For the text-containing cell, return its midpoint in (x, y) coordinate format. 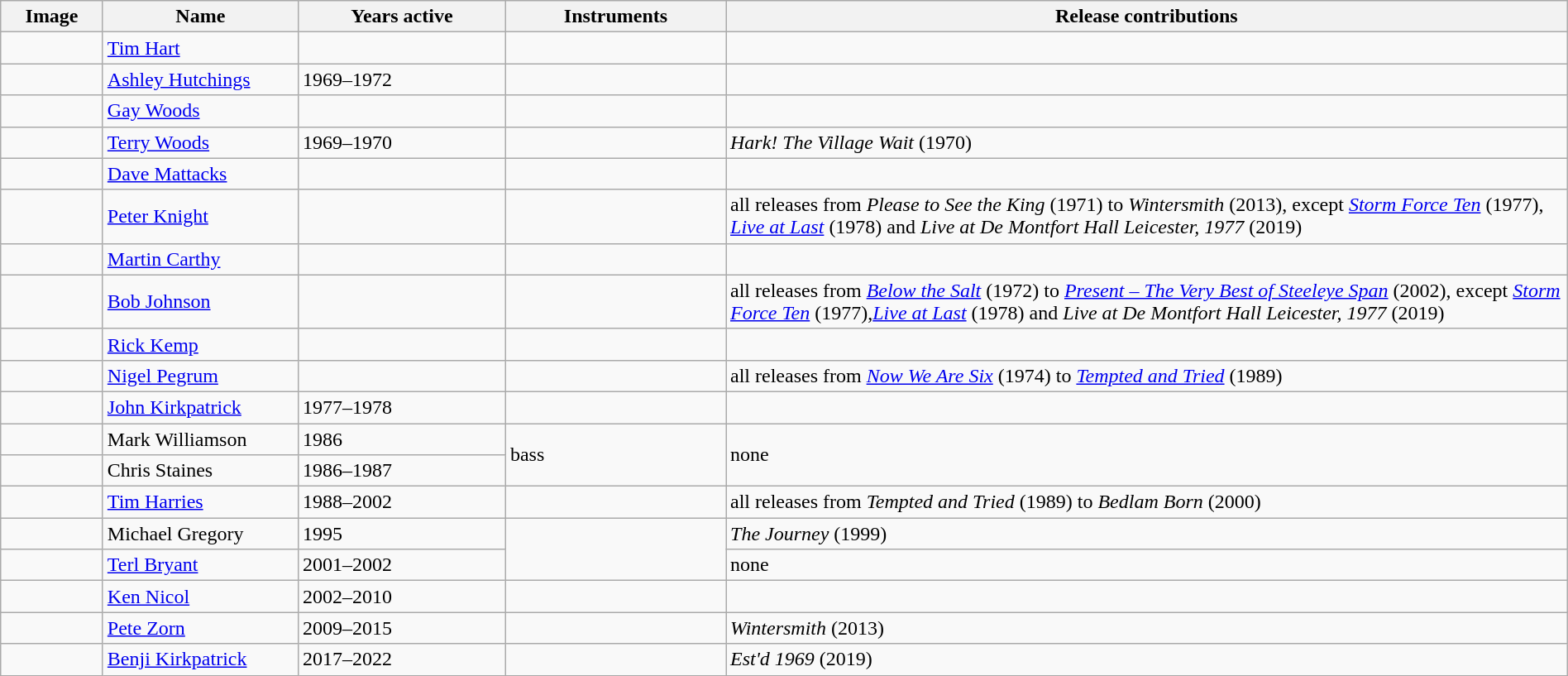
Chris Staines (200, 471)
Terl Bryant (200, 565)
all releases from Tempted and Tried (1989) to Bedlam Born (2000) (1147, 502)
Gay Woods (200, 111)
Pete Zorn (200, 628)
Mark Williamson (200, 439)
Tim Hart (200, 48)
Name (200, 17)
1977–1978 (402, 407)
Benji Kirkpatrick (200, 659)
2017–2022 (402, 659)
2002–2010 (402, 597)
1986–1987 (402, 471)
Bob Johnson (200, 301)
1969–1972 (402, 79)
Martin Carthy (200, 259)
2001–2002 (402, 565)
Ashley Hutchings (200, 79)
Hark! The Village Wait (1970) (1147, 142)
2009–2015 (402, 628)
Years active (402, 17)
Nigel Pegrum (200, 376)
Wintersmith (2013) (1147, 628)
Tim Harries (200, 502)
Image (52, 17)
1969–1970 (402, 142)
Release contributions (1147, 17)
1988–2002 (402, 502)
Est'd 1969 (2019) (1147, 659)
bass (615, 455)
all releases from Now We Are Six (1974) to Tempted and Tried (1989) (1147, 376)
Terry Woods (200, 142)
1986 (402, 439)
Michael Gregory (200, 534)
Ken Nicol (200, 597)
The Journey (1999) (1147, 534)
Dave Mattacks (200, 174)
1995 (402, 534)
John Kirkpatrick (200, 407)
Instruments (615, 17)
Rick Kemp (200, 344)
Peter Knight (200, 217)
